For the text-containing cell, return its midpoint in [x, y] coordinate format. 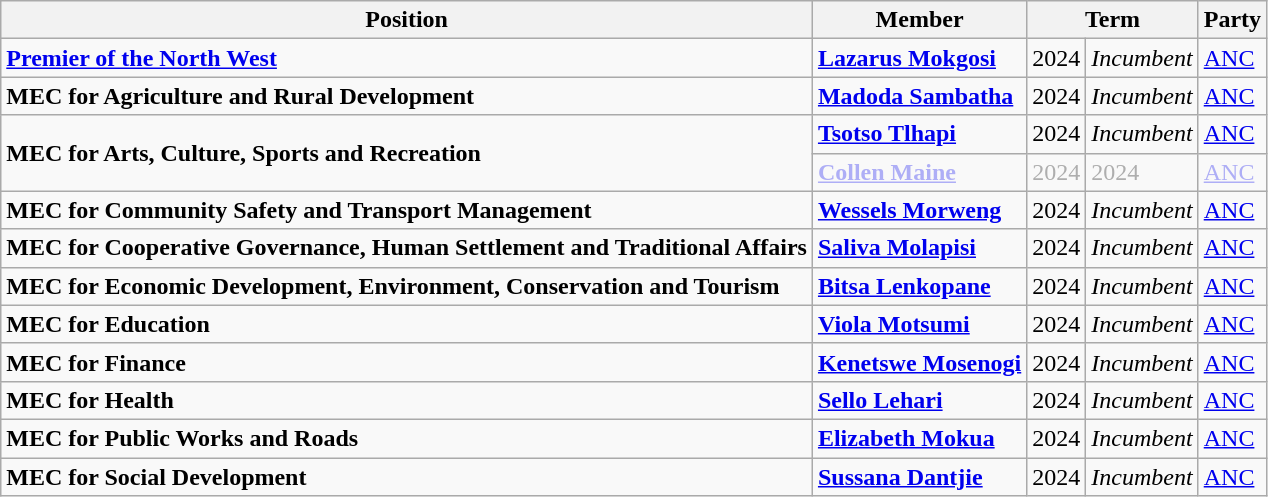
Viola Motsumi [919, 324]
Wessels Morweng [919, 210]
Collen Maine [919, 172]
MEC for Community Safety and Transport Management [407, 210]
Member [919, 20]
Term [1112, 20]
MEC for Social Development [407, 477]
Kenetswe Mosenogi [919, 362]
MEC for Health [407, 400]
MEC for Finance [407, 362]
Madoda Sambatha [919, 96]
Elizabeth Mokua [919, 438]
Tsotso Tlhapi [919, 134]
Premier of the North West [407, 58]
Bitsa Lenkopane [919, 286]
Sussana Dantjie [919, 477]
Sello Lehari [919, 400]
Lazarus Mokgosi [919, 58]
MEC for Agriculture and Rural Development [407, 96]
MEC for Economic Development, Environment, Conservation and Tourism [407, 286]
Position [407, 20]
Party [1232, 20]
MEC for Arts, Culture, Sports and Recreation [407, 153]
Saliva Molapisi [919, 248]
MEC for Education [407, 324]
MEC for Public Works and Roads [407, 438]
MEC for Cooperative Governance, Human Settlement and Traditional Affairs [407, 248]
